Detect which cell encompasses the target text, then output its (x, y) center coordinate. 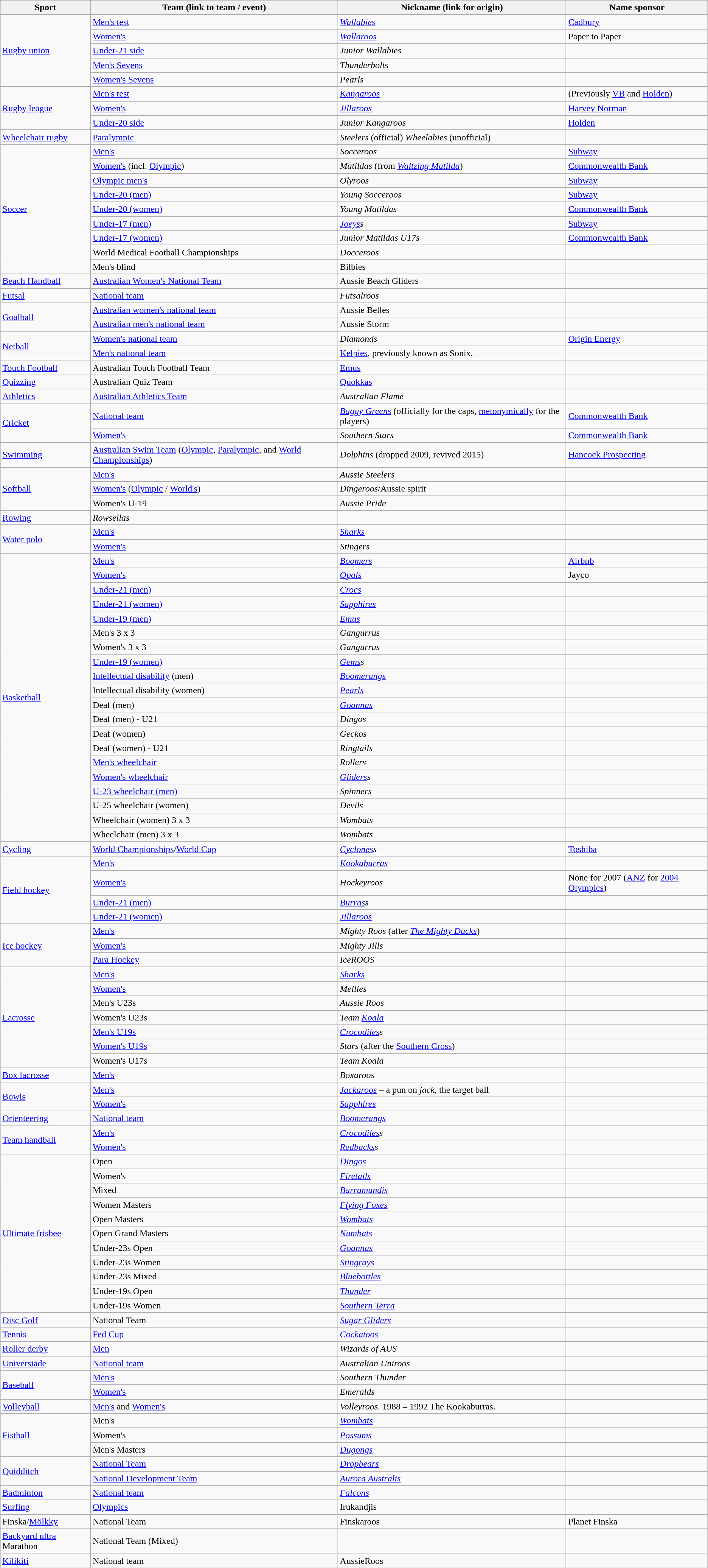
Stingrays (452, 1262)
Opals (452, 575)
Hancock Prospecting (637, 455)
Australian women's national team (214, 310)
Nickname (link for origin) (452, 8)
Planet Finska (637, 1521)
Firetails (452, 1176)
Steelers (official) Wheelabies (unofficial) (452, 137)
Baseball (45, 1385)
Australian men's national team (214, 324)
Surfing (45, 1507)
Women's wheelchair (214, 777)
Goalball (45, 317)
World Championships/World Cup (214, 849)
Cycloness (452, 849)
Deaf (men) (214, 705)
Wallabies (452, 22)
Men's 3 x 3 (214, 633)
Burrass (452, 902)
Finska/Mölkky (45, 1521)
Softball (45, 489)
Irukandjis (452, 1507)
Toshiba (637, 849)
Intellectual disability (men) (214, 676)
Soccer (45, 209)
Crocs (452, 590)
Dolphins (dropped 2009, revived 2015) (452, 455)
Gemss (452, 662)
Universiade (45, 1363)
Wheelchair rugby (45, 137)
Young Matildas (452, 209)
Kangaroos (452, 94)
Wizards of AUS (452, 1349)
Paralympic (214, 137)
Women's U23s (214, 1017)
Baggy Greens (officially for the caps, metonymically for the players) (452, 415)
Women Masters (214, 1205)
Jayco (637, 575)
Aussie Belles (452, 310)
Mighty Roos (after The Mighty Ducks) (452, 931)
Team handball (45, 1140)
Aussie Storm (452, 324)
Under-20 side (214, 123)
Women's (incl. Olympic) (214, 166)
Paper to Paper (637, 36)
None for 2007 (ANZ for 2004 Olympics) (637, 882)
Junior Matildas U17s (452, 238)
Men's U19s (214, 1032)
Lacrosse (45, 1017)
Open (214, 1162)
Olyroos (452, 180)
Women's U19s (214, 1046)
Jackaroos – a pun on jack, the target ball (452, 1089)
Fistball (45, 1435)
Aurora Australis (452, 1478)
Futsalroos (452, 296)
Badminton (45, 1493)
Emeralds (452, 1392)
U-23 wheelchair (men) (214, 791)
Kookaburras (452, 863)
Men's U23s (214, 1003)
(Previously VB and Holden) (637, 94)
Mighty Jills (452, 946)
Cricket (45, 423)
Bluebottles (452, 1277)
Men's wheelchair (214, 762)
Sugar Gliders (452, 1320)
Rowing (45, 518)
Men's blind (214, 267)
Tennis (45, 1334)
Under-23s Mixed (214, 1277)
Joeyss (452, 224)
Southern Stars (452, 436)
Netball (45, 346)
Quidditch (45, 1471)
Flying Foxes (452, 1205)
Mixed (214, 1190)
Wheelchair (women) 3 x 3 (214, 820)
Open Masters (214, 1219)
Beach Handball (45, 281)
Junior Kangaroos (452, 123)
Ice hockey (45, 946)
Possums (452, 1435)
U-25 wheelchair (women) (214, 806)
Quizzing (45, 382)
Airbnb (637, 561)
Thunderbolts (452, 65)
National Development Team (214, 1478)
Ultimate frisbee (45, 1234)
Diamonds (452, 339)
Under-20 (women) (214, 209)
Olympic men's (214, 180)
Fed Cup (214, 1334)
Ringtails (452, 748)
Rugby league (45, 108)
National Team (Mixed) (214, 1541)
Origin Energy (637, 339)
Rowsellas (214, 518)
Docceroos (452, 252)
Kilikiti (45, 1560)
Falcons (452, 1493)
Boxaroos (452, 1075)
Kelpies, previously known as Sonix. (452, 353)
Finskaroos (452, 1521)
Women's 3 x 3 (214, 647)
Women's (Olympic / World's) (214, 489)
Dropbears (452, 1464)
Deaf (women) (214, 734)
Under-23s Women (214, 1262)
Geckos (452, 734)
Dugongs (452, 1450)
Australian Quiz Team (214, 382)
Men's and Women's (214, 1406)
Boomers (452, 561)
Wheelchair (men) 3 x 3 (214, 834)
Box lacrosse (45, 1075)
Aussie Steelers (452, 474)
Redbackss (452, 1147)
Under-19s Open (214, 1291)
Gliderss (452, 777)
Orienteering (45, 1118)
Athletics (45, 396)
Rugby union (45, 51)
Matildas (from Waltzing Matilda) (452, 166)
Devils (452, 806)
Women's U-19 (214, 503)
Southern Terra (452, 1305)
Under-23s Open (214, 1248)
Men's national team (214, 353)
Deaf (men) - U21 (214, 719)
Numbats (452, 1234)
Bowls (45, 1097)
Aussie Roos (452, 1003)
Australian Touch Football Team (214, 367)
Under-19s Women (214, 1305)
Men (214, 1349)
Men's Sevens (214, 65)
Basketball (45, 698)
Cadbury (637, 22)
Australian Swim Team (Olympic, Paralympic, and World Championships) (214, 455)
Under-17 (men) (214, 224)
World Medical Football Championships (214, 252)
Harvey Norman (637, 108)
Junior Wallabies (452, 51)
IceROOS (452, 960)
Thunder (452, 1291)
Roller derby (45, 1349)
Name sponsor (637, 8)
Southern Thunder (452, 1378)
Barramundis (452, 1190)
Australian Athletics Team (214, 396)
Quokkas (452, 382)
Open Grand Masters (214, 1234)
Young Socceroos (452, 195)
Aussie Pride (452, 503)
Wallaroos (452, 36)
Team (link to team / event) (214, 8)
Disc Golf (45, 1320)
AussieRoos (452, 1560)
Backyard ultra Marathon (45, 1541)
Hockeyroos (452, 882)
Intellectual disability (women) (214, 691)
Spinners (452, 791)
Olympics (214, 1507)
Cockatoos (452, 1334)
Men's Masters (214, 1450)
Sport (45, 8)
Aussie Beach Gliders (452, 281)
Under-19 (women) (214, 662)
Volleyball (45, 1406)
Water polo (45, 539)
Australian Uniroos (452, 1363)
Volleyroos. 1988 – 1992 The Kookaburras. (452, 1406)
Swimming (45, 455)
Mellies (452, 989)
Stingers (452, 546)
Rollers (452, 762)
Stars (after the Southern Cross) (452, 1046)
Women's national team (214, 339)
Women's U17s (214, 1061)
Under-17 (women) (214, 238)
Under-20 (men) (214, 195)
Cycling (45, 849)
Under-21 side (214, 51)
Touch Football (45, 367)
Field hockey (45, 890)
Holden (637, 123)
Dingeroos/Aussie spirit (452, 489)
Deaf (women) - U21 (214, 748)
Bilbies (452, 267)
Futsal (45, 296)
Australian Flame (452, 396)
Women's Sevens (214, 79)
Australian Women's National Team (214, 281)
Para Hockey (214, 960)
Under-19 (men) (214, 618)
Socceroos (452, 151)
